For the text-containing cell, return its midpoint in [x, y] coordinate format. 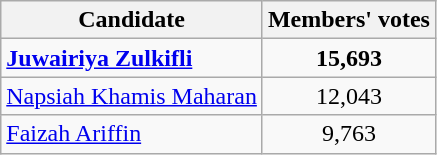
Candidate [132, 20]
Juwairiya Zulkifli [132, 58]
15,693 [348, 58]
12,043 [348, 96]
Members' votes [348, 20]
9,763 [348, 134]
Napsiah Khamis Maharan [132, 96]
Faizah Ariffin [132, 134]
